Scan for the cell matching the given text and deliver its [X, Y] coordinate at center. 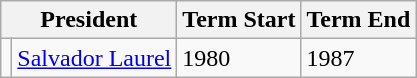
Term End [358, 20]
Salvador Laurel [94, 58]
President [89, 20]
Term Start [239, 20]
1987 [358, 58]
1980 [239, 58]
